From the cell containing the given text, extract its center point as [X, Y] coordinate. 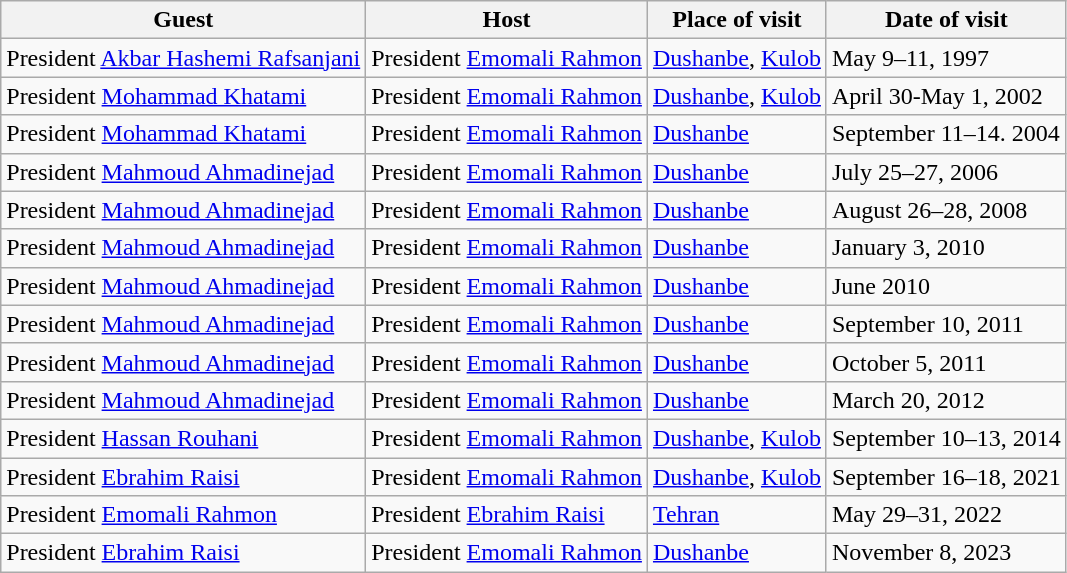
Host [507, 20]
September 16–18, 2021 [946, 477]
President Hassan Rouhani [184, 438]
Place of visit [736, 20]
Date of visit [946, 20]
November 8, 2023 [946, 553]
January 3, 2010 [946, 248]
August 26–28, 2008 [946, 210]
September 10–13, 2014 [946, 438]
September 11–14. 2004 [946, 134]
March 20, 2012 [946, 400]
July 25–27, 2006 [946, 172]
May 9–11, 1997 [946, 58]
Tehran [736, 515]
May 29–31, 2022 [946, 515]
October 5, 2011 [946, 362]
Guest [184, 20]
September 10, 2011 [946, 324]
April 30-May 1, 2002 [946, 96]
President Akbar Hashemi Rafsanjani [184, 58]
June 2010 [946, 286]
